Determine the [x, y] coordinate at the center of the cell enclosing the given text.  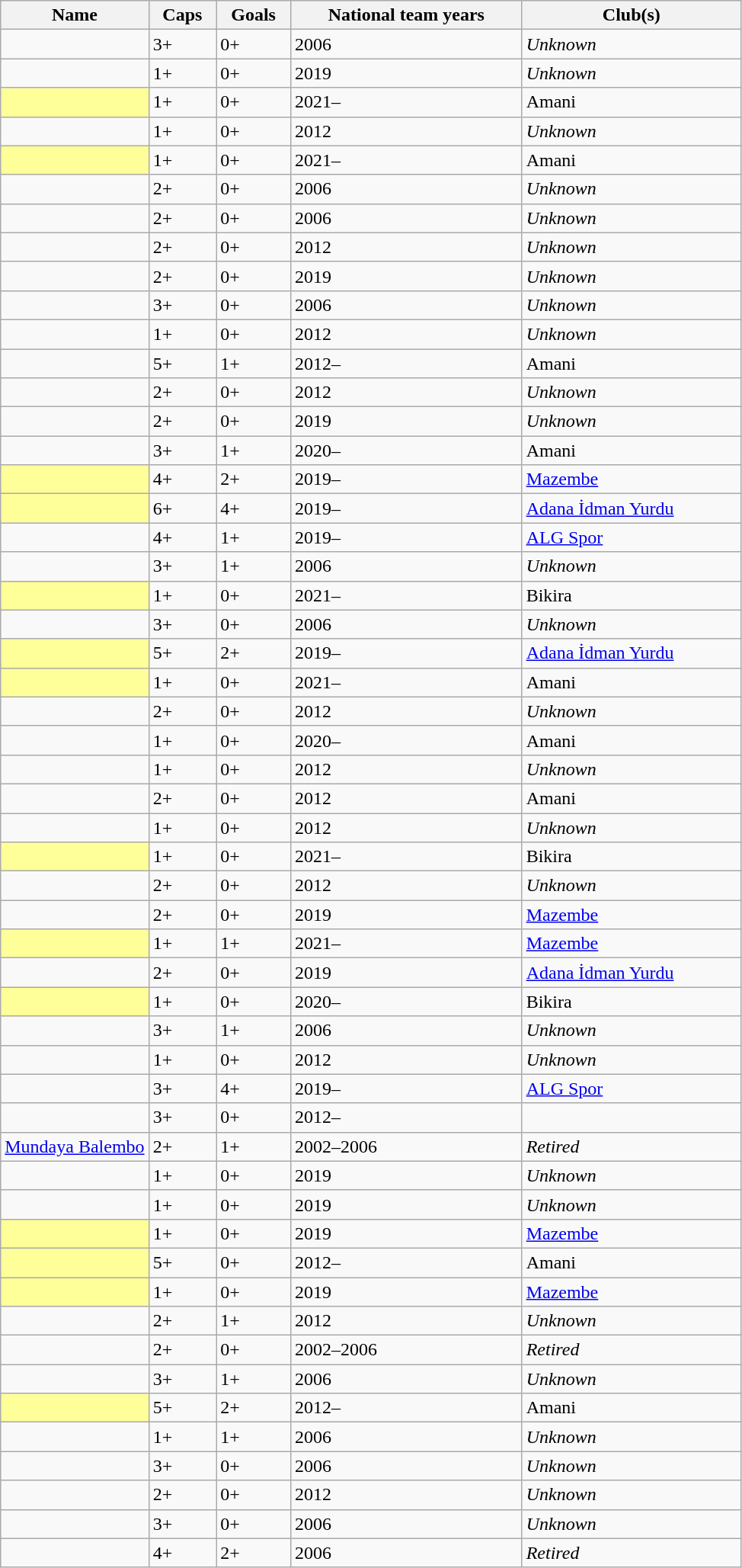
Name [75, 15]
Mundaya Balembo [75, 1146]
6+ [183, 508]
National team years [407, 15]
Club(s) [631, 15]
Goals [254, 15]
Caps [183, 15]
